Locate the cell with the specified text and output its (x, y) center coordinate. 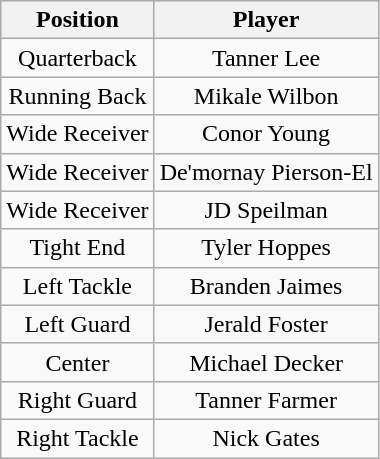
Quarterback (78, 58)
JD Speilman (266, 210)
Conor Young (266, 134)
Tyler Hoppes (266, 248)
Right Guard (78, 400)
Position (78, 20)
De'mornay Pierson-El (266, 172)
Player (266, 20)
Center (78, 362)
Jerald Foster (266, 324)
Tanner Lee (266, 58)
Left Tackle (78, 286)
Tight End (78, 248)
Tanner Farmer (266, 400)
Nick Gates (266, 438)
Mikale Wilbon (266, 96)
Running Back (78, 96)
Branden Jaimes (266, 286)
Left Guard (78, 324)
Michael Decker (266, 362)
Right Tackle (78, 438)
